Capture the cell that displays the provided text and extract its [x, y] central coordinate. 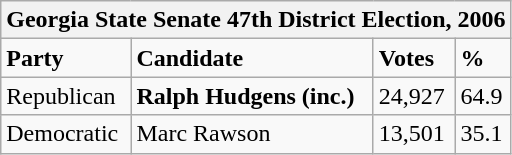
Georgia State Senate 47th District Election, 2006 [256, 20]
24,927 [414, 96]
Democratic [66, 134]
% [483, 58]
Republican [66, 96]
Votes [414, 58]
Marc Rawson [252, 134]
Ralph Hudgens (inc.) [252, 96]
Party [66, 58]
35.1 [483, 134]
64.9 [483, 96]
Candidate [252, 58]
13,501 [414, 134]
